Detect which cell encompasses the target text, then output its [X, Y] center coordinate. 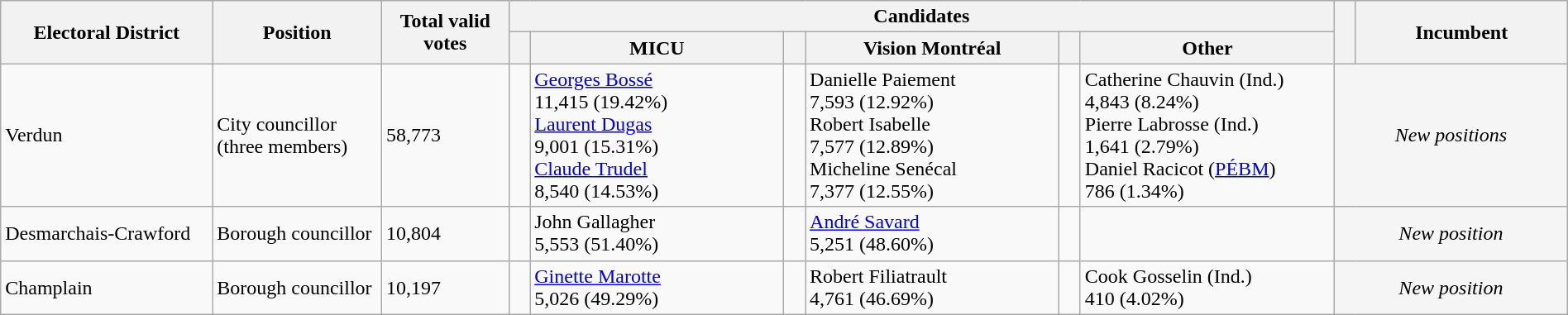
10,804 [446, 233]
Georges Bossé11,415 (19.42%)Laurent Dugas9,001 (15.31%)Claude Trudel8,540 (14.53%) [657, 136]
Electoral District [107, 32]
Candidates [921, 17]
Danielle Paiement7,593 (12.92%)Robert Isabelle7,577 (12.89%)Micheline Senécal7,377 (12.55%) [933, 136]
André Savard5,251 (48.60%) [933, 233]
Cook Gosselin (Ind.)410 (4.02%) [1207, 288]
Total valid votes [446, 32]
Position [298, 32]
10,197 [446, 288]
Desmarchais-Crawford [107, 233]
John Gallagher5,553 (51.40%) [657, 233]
Champlain [107, 288]
Vision Montréal [933, 48]
New positions [1451, 136]
Robert Filiatrault4,761 (46.69%) [933, 288]
Verdun [107, 136]
Other [1207, 48]
58,773 [446, 136]
City councillor(three members) [298, 136]
Catherine Chauvin (Ind.)4,843 (8.24%)Pierre Labrosse (Ind.)1,641 (2.79%)Daniel Racicot (PÉBM)786 (1.34%) [1207, 136]
Ginette Marotte5,026 (49.29%) [657, 288]
Incumbent [1461, 32]
MICU [657, 48]
